For the text-containing cell, return its midpoint in (x, y) coordinate format. 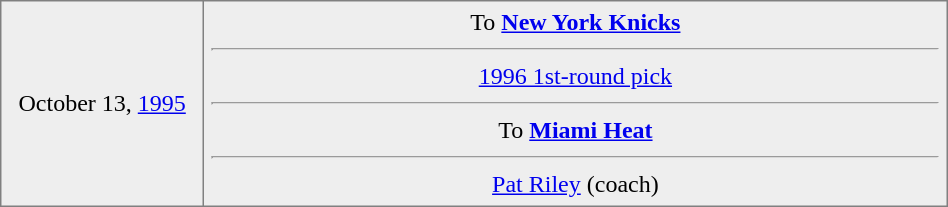
October 13, 1995 (102, 104)
To New York Knicks1996 1st-round pickTo Miami HeatPat Riley (coach) (576, 104)
